Determine the (x, y) coordinate at the center of the cell enclosing the given text.  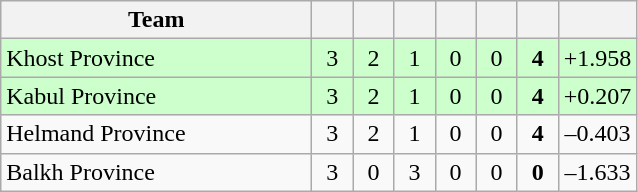
Kabul Province (156, 96)
+0.207 (598, 96)
Khost Province (156, 58)
–0.403 (598, 134)
–1.633 (598, 172)
Balkh Province (156, 172)
Team (156, 20)
+1.958 (598, 58)
Helmand Province (156, 134)
